Return [x, y] of the center of cell containing provided text 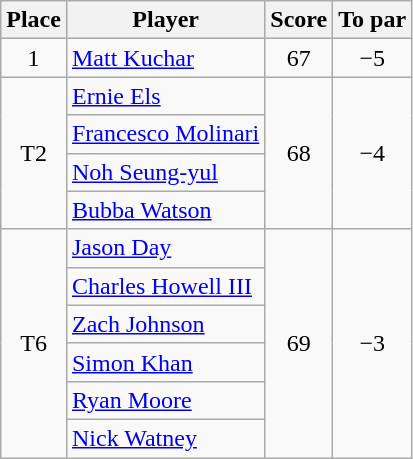
Zach Johnson [165, 324]
To par [372, 20]
Nick Watney [165, 438]
68 [299, 153]
Francesco Molinari [165, 134]
−4 [372, 153]
67 [299, 58]
Place [34, 20]
Score [299, 20]
Bubba Watson [165, 210]
Noh Seung-yul [165, 172]
Simon Khan [165, 362]
−5 [372, 58]
Charles Howell III [165, 286]
T6 [34, 343]
Jason Day [165, 248]
T2 [34, 153]
69 [299, 343]
Ryan Moore [165, 400]
−3 [372, 343]
1 [34, 58]
Player [165, 20]
Ernie Els [165, 96]
Matt Kuchar [165, 58]
